Determine the [X, Y] coordinate at the center of the cell enclosing the given text.  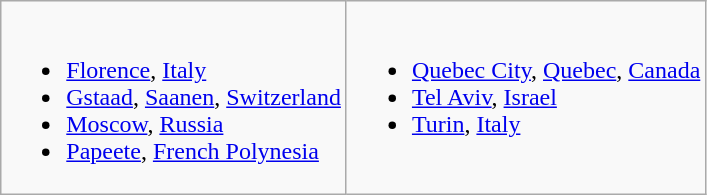
Florence, Italy Gstaad, Saanen, Switzerland Moscow, Russia Papeete, French Polynesia [174, 98]
Quebec City, Quebec, Canada Tel Aviv, Israel Turin, Italy [526, 98]
